Locate the cell with the specified text and output its [x, y] center coordinate. 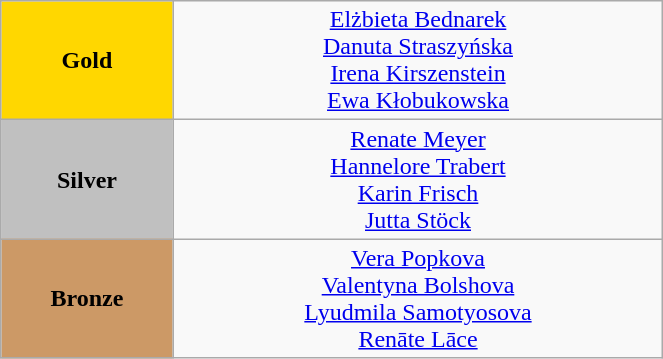
Elżbieta BednarekDanuta StraszyńskaIrena KirszensteinEwa Kłobukowska [418, 60]
Gold [87, 60]
Bronze [87, 298]
Vera PopkovaValentyna BolshovaLyudmila SamotyosovaRenāte Lāce [418, 298]
Renate MeyerHannelore TrabertKarin FrischJutta Stöck [418, 180]
Silver [87, 180]
